For the text-containing cell, return its midpoint in [x, y] coordinate format. 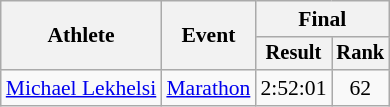
Result [293, 54]
Marathon [208, 88]
Michael Lekhelsi [82, 88]
Event [208, 36]
Final [322, 19]
Rank [361, 54]
Athlete [82, 36]
2:52:01 [293, 88]
62 [361, 88]
